Determine the [X, Y] coordinate at the center of the cell enclosing the given text.  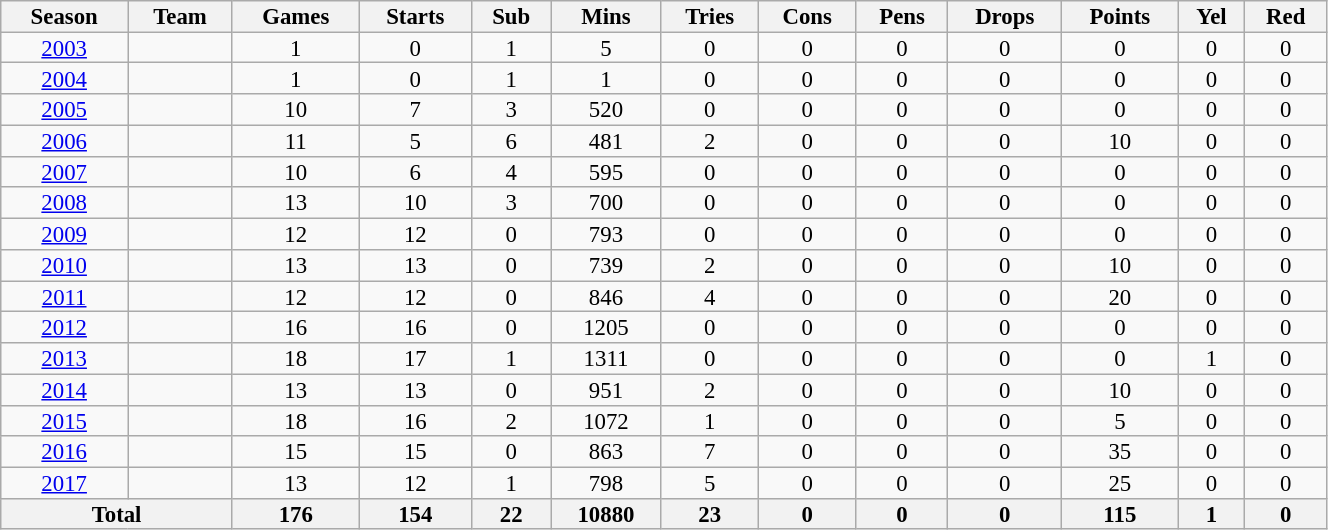
20 [1120, 296]
481 [606, 140]
115 [1120, 514]
23 [710, 514]
Drops [1005, 16]
Yel [1212, 16]
Games [296, 16]
2012 [64, 328]
Total [117, 514]
2010 [64, 266]
Red [1286, 16]
2005 [64, 110]
2007 [64, 172]
10880 [606, 514]
863 [606, 452]
1311 [606, 358]
Season [64, 16]
2013 [64, 358]
520 [606, 110]
793 [606, 234]
595 [606, 172]
739 [606, 266]
Cons [807, 16]
1205 [606, 328]
25 [1120, 482]
17 [415, 358]
2006 [64, 140]
Starts [415, 16]
798 [606, 482]
Points [1120, 16]
Sub [510, 16]
2014 [64, 390]
Tries [710, 16]
2015 [64, 420]
2008 [64, 204]
846 [606, 296]
951 [606, 390]
Mins [606, 16]
2017 [64, 482]
2009 [64, 234]
2016 [64, 452]
1072 [606, 420]
154 [415, 514]
2011 [64, 296]
11 [296, 140]
700 [606, 204]
Team [180, 16]
2004 [64, 78]
176 [296, 514]
22 [510, 514]
Pens [902, 16]
35 [1120, 452]
2003 [64, 48]
